Return the [X, Y] coordinate for the center point of the cell that contains the specified text.  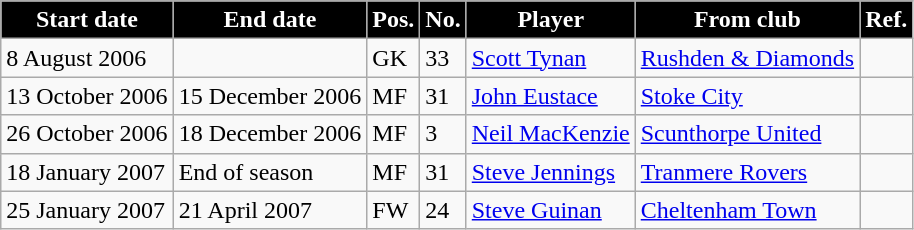
FW [394, 210]
Rushden & Diamonds [747, 58]
John Eustace [550, 96]
Neil MacKenzie [550, 134]
21 April 2007 [270, 210]
End of season [270, 172]
Start date [87, 20]
25 January 2007 [87, 210]
8 August 2006 [87, 58]
Scott Tynan [550, 58]
Tranmere Rovers [747, 172]
Pos. [394, 20]
13 October 2006 [87, 96]
GK [394, 58]
33 [443, 58]
Ref. [886, 20]
18 January 2007 [87, 172]
15 December 2006 [270, 96]
Steve Guinan [550, 210]
Stoke City [747, 96]
Steve Jennings [550, 172]
Player [550, 20]
24 [443, 210]
18 December 2006 [270, 134]
No. [443, 20]
3 [443, 134]
Cheltenham Town [747, 210]
26 October 2006 [87, 134]
Scunthorpe United [747, 134]
End date [270, 20]
From club [747, 20]
